Search for the cell housing the specified text and yield its (x, y) center coordinate. 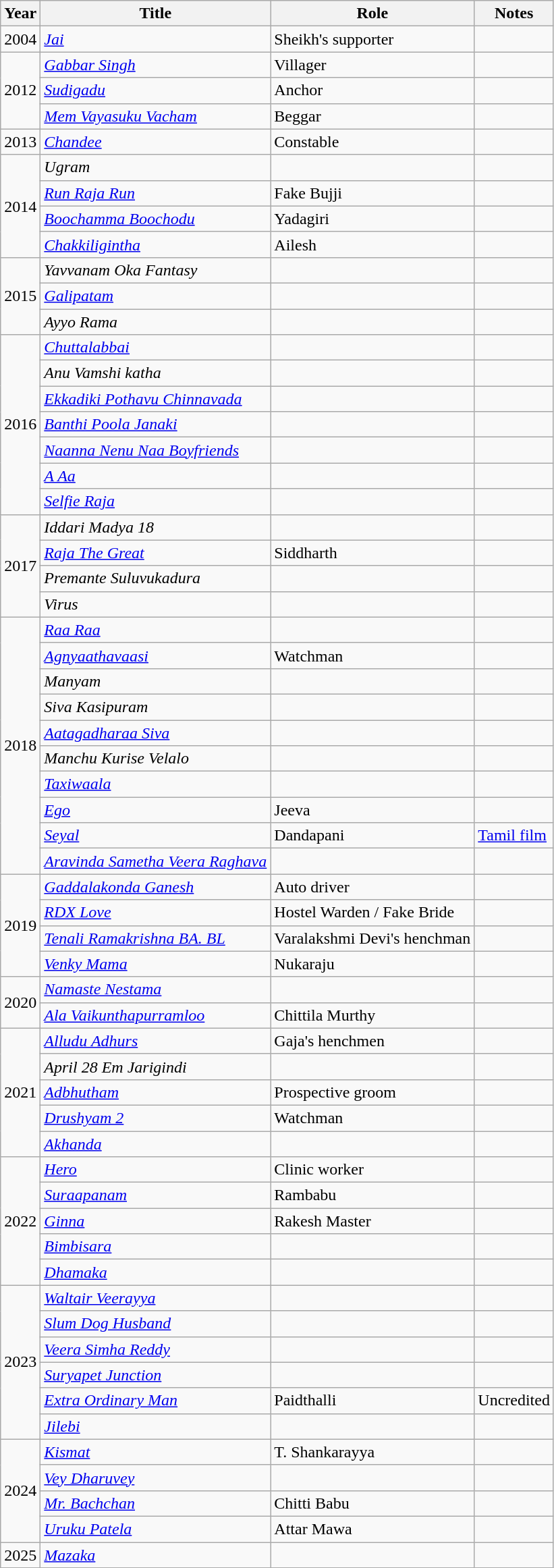
Anchor (372, 90)
Mem Vayasuku Vacham (155, 116)
Namaste Nestama (155, 990)
2013 (20, 142)
2023 (20, 1362)
2016 (20, 425)
Run Raja Run (155, 193)
Sudigadu (155, 90)
Ugram (155, 167)
Chandee (155, 142)
Galipatam (155, 296)
RDX Love (155, 913)
Rambabu (372, 1195)
Drushyam 2 (155, 1118)
Uruku Patela (155, 1529)
Extra Ordinary Man (155, 1401)
Naanna Nenu Naa Boyfriends (155, 450)
Ayyo Rama (155, 322)
Boochamma Boochodu (155, 219)
2022 (20, 1221)
Agnyaathavaasi (155, 655)
Kismat (155, 1452)
Gabbar Singh (155, 65)
Nukaraju (372, 964)
Clinic worker (372, 1170)
Seyal (155, 836)
Raa Raa (155, 630)
Role (372, 13)
2012 (20, 90)
Uncredited (514, 1401)
Suraapanam (155, 1195)
Notes (514, 13)
Taxiwaala (155, 784)
Paidthalli (372, 1401)
Auto driver (372, 887)
Yadagiri (372, 219)
Bimbisara (155, 1247)
Waltair Veerayya (155, 1298)
Tenali Ramakrishna BA. BL (155, 938)
Selfie Raja (155, 502)
Fake Bujji (372, 193)
Rakesh Master (372, 1221)
Virus (155, 604)
Aravinda Sametha Veera Raghava (155, 861)
Iddari Madya 18 (155, 527)
Manyam (155, 681)
Ailesh (372, 244)
2021 (20, 1092)
2017 (20, 566)
Vey Dharuvey (155, 1478)
Jai (155, 39)
2020 (20, 1002)
Akhanda (155, 1144)
Ginna (155, 1221)
Chuttalabbai (155, 348)
Tamil film (514, 836)
Mr. Bachchan (155, 1503)
Attar Mawa (372, 1529)
2014 (20, 206)
Suryapet Junction (155, 1375)
Ego (155, 810)
2018 (20, 745)
April 28 Em Jarigindi (155, 1066)
Villager (372, 65)
Hostel Warden / Fake Bride (372, 913)
Ala Vaikunthapurramloo (155, 1015)
Alludu Adhurs (155, 1041)
Constable (372, 142)
Raja The Great (155, 553)
Siva Kasipuram (155, 707)
Veera Simha Reddy (155, 1349)
Siddharth (372, 553)
Sheikh's supporter (372, 39)
Jeeva (372, 810)
Jilebi (155, 1426)
Year (20, 13)
Prospective groom (372, 1092)
A Aa (155, 476)
Chakkiligintha (155, 244)
Slum Dog Husband (155, 1324)
Manchu Kurise Velalo (155, 759)
Yavvanam Oka Fantasy (155, 270)
Varalakshmi Devi's henchman (372, 938)
Banthi Poola Janaki (155, 425)
Premante Suluvukadura (155, 578)
Gaja's henchmen (372, 1041)
Anu Vamshi katha (155, 373)
Chitti Babu (372, 1503)
Chittila Murthy (372, 1015)
Aatagadharaa Siva (155, 732)
Adbhutham (155, 1092)
2024 (20, 1490)
Mazaka (155, 1555)
Venky Mama (155, 964)
Title (155, 13)
Ekkadiki Pothavu Chinnavada (155, 399)
Dandapani (372, 836)
Hero (155, 1170)
2019 (20, 925)
Dhamaka (155, 1272)
2025 (20, 1555)
Beggar (372, 116)
T. Shankarayya (372, 1452)
2004 (20, 39)
2015 (20, 296)
Gaddalakonda Ganesh (155, 887)
